Scan for the cell matching the given text and deliver its [X, Y] coordinate at center. 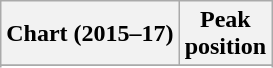
Chart (2015–17) [90, 34]
Peakposition [225, 34]
